Return the [x, y] coordinate for the center point of the cell that contains the specified text.  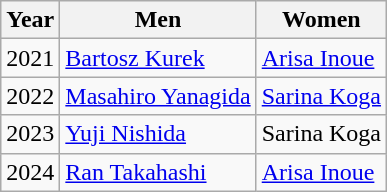
2023 [30, 134]
2021 [30, 58]
Yuji Nishida [158, 134]
Women [321, 20]
Masahiro Yanagida [158, 96]
Year [30, 20]
2022 [30, 96]
Bartosz Kurek [158, 58]
Men [158, 20]
Ran Takahashi [158, 172]
2024 [30, 172]
